From the cell containing the given text, extract its center point as [X, Y] coordinate. 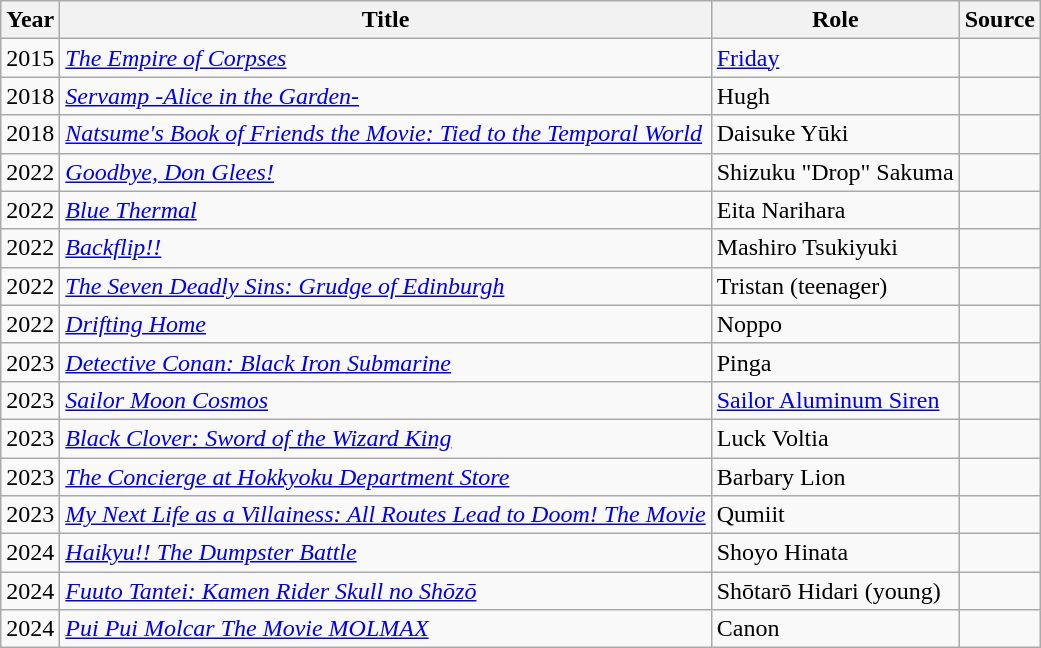
Tristan (teenager) [835, 286]
Goodbye, Don Glees! [386, 172]
Black Clover: Sword of the Wizard King [386, 438]
Year [30, 20]
Blue Thermal [386, 210]
Shoyo Hinata [835, 553]
Mashiro Tsukiyuki [835, 248]
2015 [30, 58]
My Next Life as a Villainess: All Routes Lead to Doom! The Movie [386, 515]
Barbary Lion [835, 477]
Shōtarō Hidari (young) [835, 591]
Hugh [835, 96]
Servamp -Alice in the Garden- [386, 96]
Daisuke Yūki [835, 134]
Backflip!! [386, 248]
Detective Conan: Black Iron Submarine [386, 362]
Sailor Aluminum Siren [835, 400]
Haikyu!! The Dumpster Battle [386, 553]
Source [1000, 20]
Fuuto Tantei: Kamen Rider Skull no Shōzō [386, 591]
Noppo [835, 324]
Pinga [835, 362]
Drifting Home [386, 324]
The Seven Deadly Sins: Grudge of Edinburgh [386, 286]
Luck Voltia [835, 438]
Canon [835, 629]
Qumiit [835, 515]
The Concierge at Hokkyoku Department Store [386, 477]
Pui Pui Molcar The Movie MOLMAX [386, 629]
Role [835, 20]
The Empire of Corpses [386, 58]
Shizuku "Drop" Sakuma [835, 172]
Sailor Moon Cosmos [386, 400]
Natsume's Book of Friends the Movie: Tied to the Temporal World [386, 134]
Title [386, 20]
Eita Narihara [835, 210]
Friday [835, 58]
